Capture the cell that displays the provided text and extract its (x, y) central coordinate. 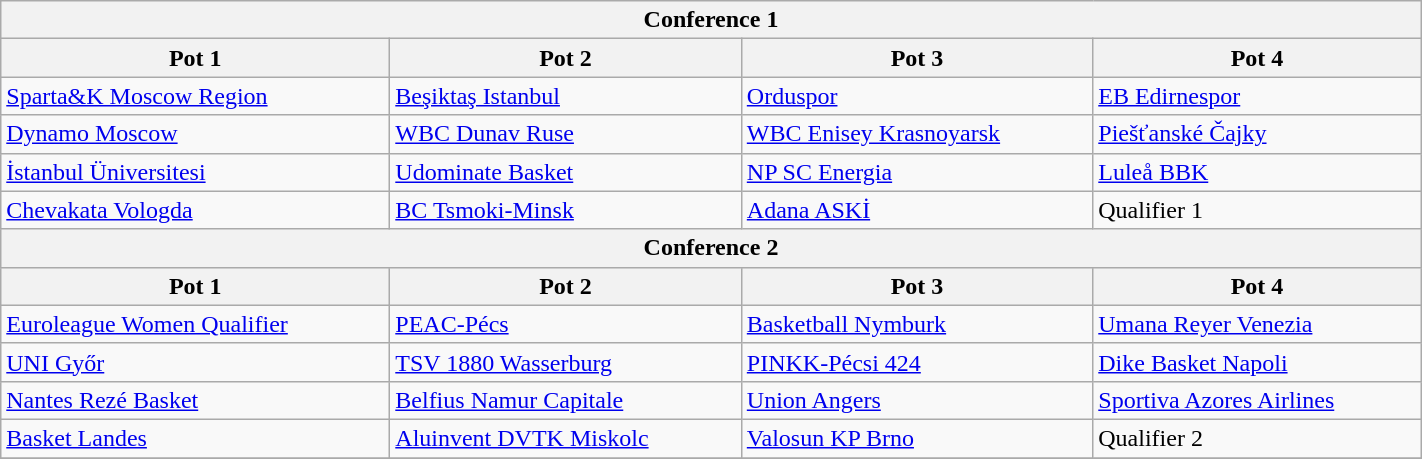
Sportiva Azores Airlines (1257, 400)
Conference 2 (711, 248)
NP SC Energia (916, 172)
PINKK-Pécsi 424 (916, 362)
Aluinvent DVTK Miskolc (566, 438)
Basketball Nymburk (916, 324)
Udominate Basket (566, 172)
Umana Reyer Venezia (1257, 324)
Nantes Rezé Basket (196, 400)
EB Edirnespor (1257, 96)
Dike Basket Napoli (1257, 362)
Union Angers (916, 400)
Qualifier 2 (1257, 438)
Basket Landes (196, 438)
Euroleague Women Qualifier (196, 324)
Qualifier 1 (1257, 210)
Conference 1 (711, 20)
WBC Enisey Krasnoyarsk (916, 134)
Dynamo Moscow (196, 134)
BC Tsmoki-Minsk (566, 210)
Beşiktaş Istanbul (566, 96)
WBC Dunav Ruse (566, 134)
Belfius Namur Capitale (566, 400)
Piešťanské Čajky (1257, 134)
UNI Győr (196, 362)
Sparta&K Moscow Region (196, 96)
Chevakata Vologda (196, 210)
Luleå BBK (1257, 172)
İstanbul Üniversitesi (196, 172)
Adana ASKİ (916, 210)
TSV 1880 Wasserburg (566, 362)
Orduspor (916, 96)
Valosun KP Brno (916, 438)
PEAC-Pécs (566, 324)
